From the cell containing the given text, extract its center point as (x, y) coordinate. 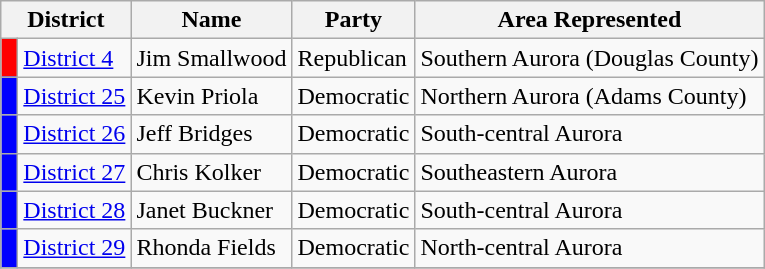
Name (212, 20)
Southeastern Aurora (590, 172)
Party (354, 20)
North-central Aurora (590, 248)
Jim Smallwood (212, 58)
District 28 (74, 210)
Jeff Bridges (212, 134)
District (66, 20)
Rhonda Fields (212, 248)
Chris Kolker (212, 172)
Area Represented (590, 20)
District 27 (74, 172)
Southern Aurora (Douglas County) (590, 58)
District 26 (74, 134)
District 25 (74, 96)
Northern Aurora (Adams County) (590, 96)
Kevin Priola (212, 96)
District 4 (74, 58)
District 29 (74, 248)
Republican (354, 58)
Janet Buckner (212, 210)
